Find where the given text appears and provide that cell's center as (x, y) coordinate. 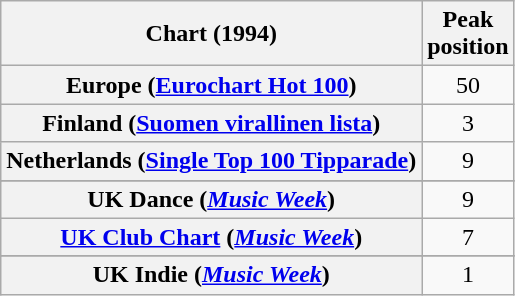
UK Dance (Music Week) (212, 199)
Peakposition (468, 34)
3 (468, 123)
Netherlands (Single Top 100 Tipparade) (212, 161)
Europe (Eurochart Hot 100) (212, 85)
50 (468, 85)
UK Club Chart (Music Week) (212, 237)
Chart (1994) (212, 34)
7 (468, 237)
Finland (Suomen virallinen lista) (212, 123)
1 (468, 275)
UK Indie (Music Week) (212, 275)
